Return the (x, y) coordinate for the center point of the cell that contains the specified text.  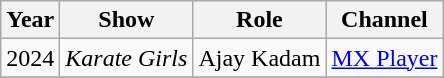
MX Player (384, 58)
Show (126, 20)
2024 (30, 58)
Ajay Kadam (260, 58)
Karate Girls (126, 58)
Channel (384, 20)
Year (30, 20)
Role (260, 20)
